Provide the [X, Y] coordinate of the cell's center where the given text is located.  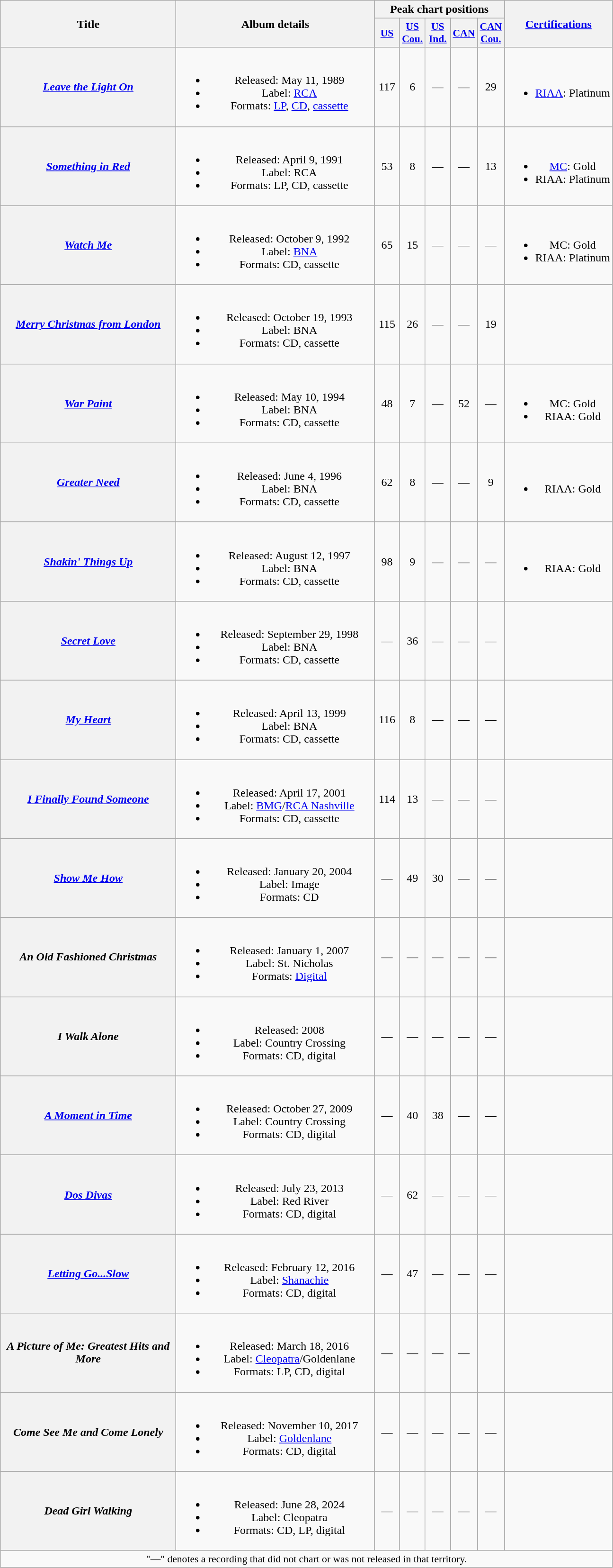
I Finally Found Someone [88, 799]
Peak chart positions [439, 9]
36 [412, 640]
6 [412, 87]
Released: June 4, 1996Label: BNAFormats: CD, cassette [275, 482]
Show Me How [88, 878]
Released: January 20, 2004Label: ImageFormats: CD [275, 878]
Released: September 29, 1998Label: BNAFormats: CD, cassette [275, 640]
Merry Christmas from London [88, 324]
Shakin' Things Up [88, 562]
Released: March 18, 2016Label: Cleopatra/GoldenlaneFormats: LP, CD, digital [275, 1353]
98 [387, 562]
An Old Fashioned Christmas [88, 958]
48 [387, 403]
Secret Love [88, 640]
15 [412, 245]
53 [387, 166]
I Walk Alone [88, 1036]
Album details [275, 24]
USInd. [437, 33]
Certifications [559, 24]
52 [464, 403]
Released: January 1, 2007Label: St. NicholasFormats: Digital [275, 958]
Released: April 17, 2001Label: BMG/RCA NashvilleFormats: CD, cassette [275, 799]
RIAA: Platinum [559, 87]
Greater Need [88, 482]
19 [490, 324]
Released: 2008Label: Country CrossingFormats: CD, digital [275, 1036]
Something in Red [88, 166]
Released: June 28, 2024Label: CleopatraFormats: CD, LP, digital [275, 1511]
Title [88, 24]
Letting Go...Slow [88, 1274]
Released: October 9, 1992Label: BNAFormats: CD, cassette [275, 245]
A Moment in Time [88, 1116]
Released: April 9, 1991Label: RCAFormats: LP, CD, cassette [275, 166]
Released: May 11, 1989Label: RCAFormats: LP, CD, cassette [275, 87]
"—" denotes a recording that did not chart or was not released in that territory. [307, 1559]
Released: August 12, 1997Label: BNAFormats: CD, cassette [275, 562]
114 [387, 799]
My Heart [88, 720]
MC: GoldRIAA: Gold [559, 403]
Released: May 10, 1994Label: BNAFormats: CD, cassette [275, 403]
47 [412, 1274]
USCou. [412, 33]
7 [412, 403]
117 [387, 87]
29 [490, 87]
Released: July 23, 2013Label: Red RiverFormats: CD, digital [275, 1194]
Come See Me and Come Lonely [88, 1432]
38 [437, 1116]
Watch Me [88, 245]
Released: October 19, 1993Label: BNAFormats: CD, cassette [275, 324]
49 [412, 878]
30 [437, 878]
US [387, 33]
65 [387, 245]
Released: February 12, 2016Label: ShanachieFormats: CD, digital [275, 1274]
Leave the Light On [88, 87]
Released: November 10, 2017Label: GoldenlaneFormats: CD, digital [275, 1432]
CAN [464, 33]
Dos Divas [88, 1194]
116 [387, 720]
CANCou. [490, 33]
Dead Girl Walking [88, 1511]
115 [387, 324]
War Paint [88, 403]
26 [412, 324]
A Picture of Me: Greatest Hits and More [88, 1353]
Released: October 27, 2009Label: Country CrossingFormats: CD, digital [275, 1116]
40 [412, 1116]
Released: April 13, 1999Label: BNAFormats: CD, cassette [275, 720]
